Return [X, Y] of the center of cell containing provided text 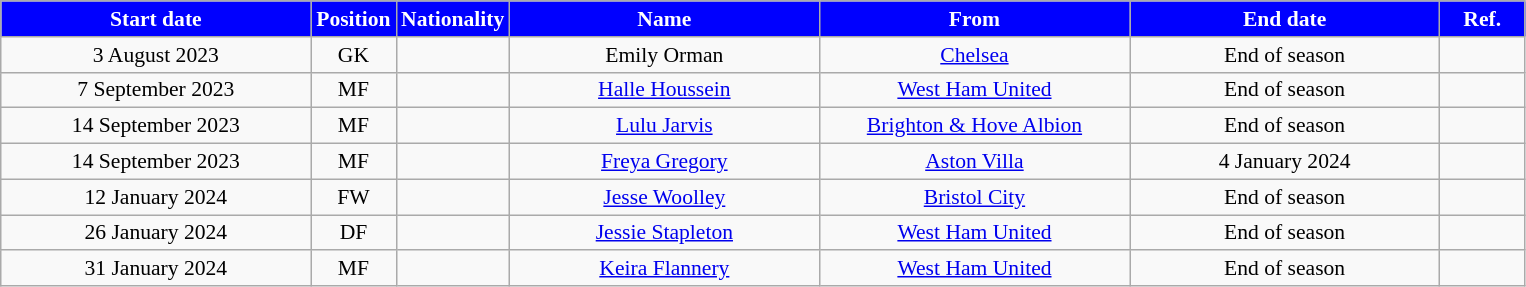
End date [1285, 19]
Lulu Jarvis [664, 126]
Position [354, 19]
4 January 2024 [1285, 162]
12 January 2024 [156, 197]
Start date [156, 19]
Chelsea [974, 55]
3 August 2023 [156, 55]
Freya Gregory [664, 162]
Bristol City [974, 197]
FW [354, 197]
DF [354, 233]
26 January 2024 [156, 233]
7 September 2023 [156, 90]
Halle Houssein [664, 90]
Brighton & Hove Albion [974, 126]
From [974, 19]
Ref. [1482, 19]
Jesse Woolley [664, 197]
Keira Flannery [664, 269]
Name [664, 19]
Emily Orman [664, 55]
Jessie Stapleton [664, 233]
31 January 2024 [156, 269]
GK [354, 55]
Nationality [452, 19]
Aston Villa [974, 162]
